Output the (x, y) coordinate of the center of the cell containing the given text.  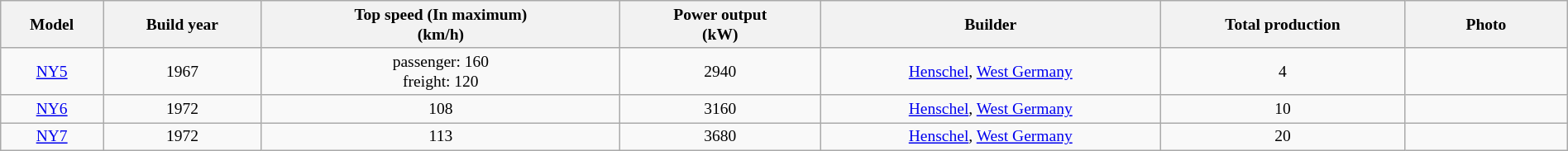
1967 (183, 71)
Photo (1485, 25)
NY5 (52, 71)
passenger: 160freight: 120 (440, 71)
Power output (kW) (721, 25)
10 (1282, 109)
3680 (721, 137)
113 (440, 137)
NY6 (52, 109)
Total production (1282, 25)
NY7 (52, 137)
4 (1282, 71)
2940 (721, 71)
20 (1282, 137)
Builder (991, 25)
Top speed (In maximum) (km/h) (440, 25)
Build year (183, 25)
3160 (721, 109)
Model (52, 25)
108 (440, 109)
